Search for the cell housing the specified text and yield its [x, y] center coordinate. 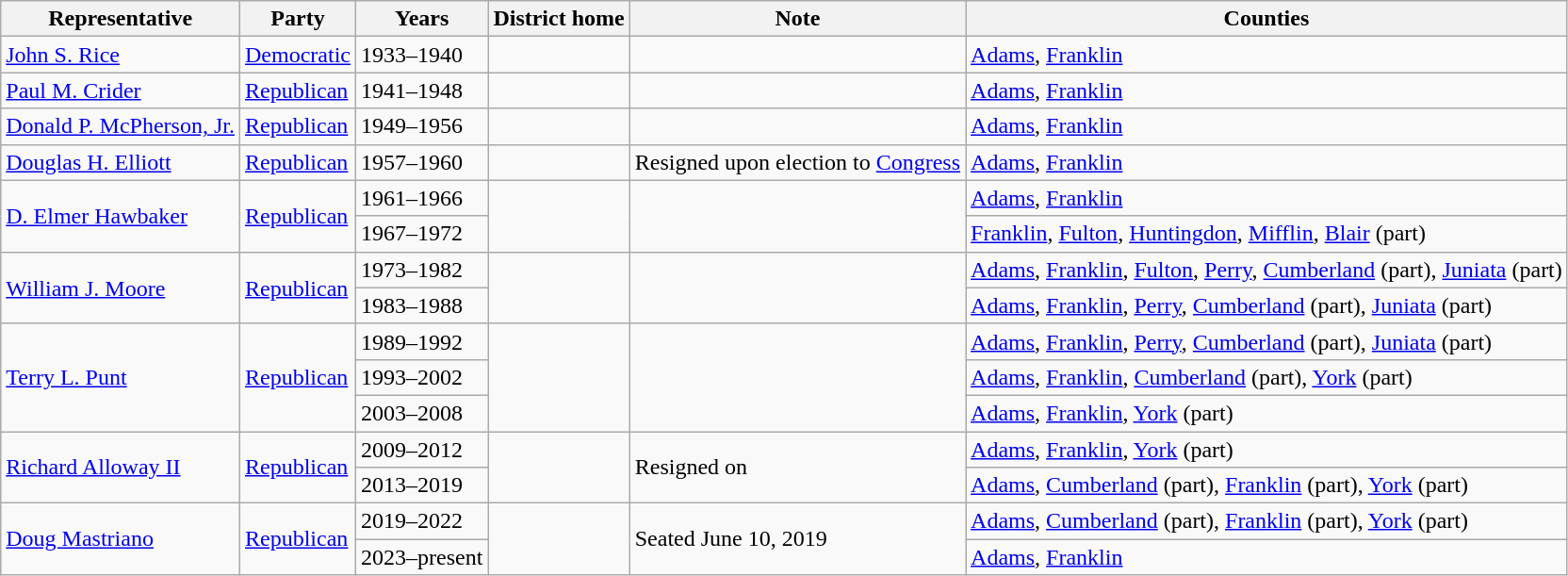
1957–1960 [421, 162]
Adams, Franklin, Fulton, Perry, Cumberland (part), Juniata (part) [1266, 270]
Douglas H. Elliott [121, 162]
2023–present [421, 557]
Doug Mastriano [121, 539]
Richard Alloway II [121, 468]
Seated June 10, 2019 [797, 539]
Counties [1266, 19]
Resigned upon election to Congress [797, 162]
1949–1956 [421, 126]
Democratic [298, 55]
2013–2019 [421, 485]
D. Elmer Hawbaker [121, 216]
Franklin, Fulton, Huntingdon, Mifflin, Blair (part) [1266, 234]
Representative [121, 19]
Party [298, 19]
2003–2008 [421, 413]
Paul M. Crider [121, 91]
1941–1948 [421, 91]
1967–1972 [421, 234]
1973–1982 [421, 270]
District home [559, 19]
John S. Rice [121, 55]
2009–2012 [421, 450]
2019–2022 [421, 521]
1933–1940 [421, 55]
1961–1966 [421, 198]
1989–1992 [421, 341]
Note [797, 19]
Resigned on [797, 468]
Years [421, 19]
Adams, Franklin, Cumberland (part), York (part) [1266, 377]
Donald P. McPherson, Jr. [121, 126]
Terry L. Punt [121, 377]
1993–2002 [421, 377]
1983–1988 [421, 305]
William J. Moore [121, 288]
